Output the [X, Y] coordinate of the center of the cell containing the given text.  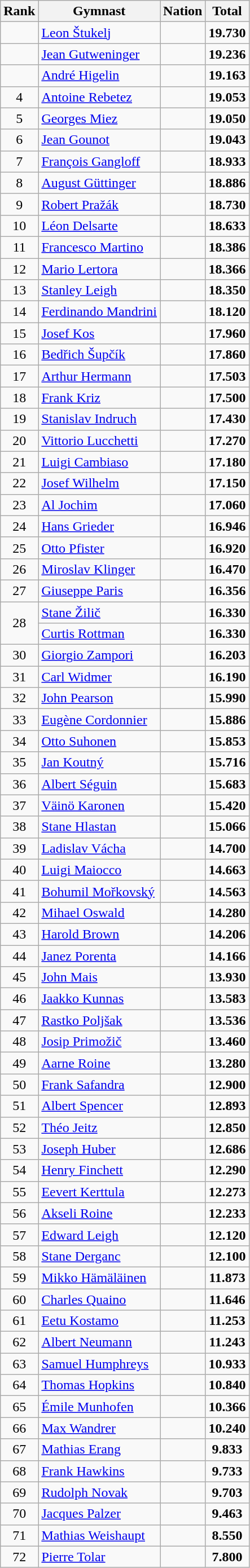
Théo Jeitz [99, 1127]
Miroslav Klinger [99, 569]
Georges Miez [99, 118]
Nation [183, 11]
12.120 [227, 1235]
7 [19, 161]
17.180 [227, 462]
72 [19, 1557]
13 [19, 290]
Aarne Roine [99, 1063]
35 [19, 763]
7.800 [227, 1557]
11.646 [227, 1299]
Jean Gutweninger [99, 54]
70 [19, 1514]
57 [19, 1235]
48 [19, 1042]
12.900 [227, 1085]
18.386 [227, 247]
52 [19, 1127]
Otto Pfister [99, 548]
16.356 [227, 591]
Giuseppe Paris [99, 591]
17.430 [227, 419]
46 [19, 999]
64 [19, 1385]
18.633 [227, 226]
55 [19, 1192]
Francesco Martino [99, 247]
11.243 [227, 1342]
6 [19, 140]
10.840 [227, 1385]
14.166 [227, 956]
Curtis Rottman [99, 634]
19.163 [227, 76]
17 [19, 376]
Mario Lertora [99, 269]
16 [19, 355]
17.150 [227, 483]
Henry Finchett [99, 1170]
August Güttinger [99, 183]
19.043 [227, 140]
69 [19, 1492]
Léon Delsarte [99, 226]
60 [19, 1299]
12.290 [227, 1170]
15.886 [227, 720]
Joseph Huber [99, 1149]
21 [19, 462]
Eetu Kostamo [99, 1321]
12.850 [227, 1127]
Albert Neumann [99, 1342]
10.933 [227, 1364]
56 [19, 1213]
9.703 [227, 1492]
12.273 [227, 1192]
Jean Gounot [99, 140]
10.366 [227, 1407]
15.066 [227, 827]
Janez Porenta [99, 956]
Vittorio Lucchetti [99, 441]
9.733 [227, 1471]
16.470 [227, 569]
11 [19, 247]
17.060 [227, 505]
Albert Séguin [99, 784]
Bohumil Mořkovský [99, 891]
13.280 [227, 1063]
Giorgio Zampori [99, 655]
18.933 [227, 161]
Stanislav Indruch [99, 419]
13.536 [227, 1020]
4 [19, 97]
Rudolph Novak [99, 1492]
61 [19, 1321]
67 [19, 1450]
Luigi Maiocco [99, 870]
26 [19, 569]
Gymnast [99, 11]
42 [19, 913]
Josef Wilhelm [99, 483]
18.120 [227, 312]
17.500 [227, 398]
15.683 [227, 784]
51 [19, 1106]
36 [19, 784]
Rank [19, 11]
38 [19, 827]
Jan Koutný [99, 763]
20 [19, 441]
14 [19, 312]
5 [19, 118]
32 [19, 698]
66 [19, 1428]
Mathias Weishaupt [99, 1535]
19.236 [227, 54]
15.990 [227, 698]
Mathias Erang [99, 1450]
Charles Quaino [99, 1299]
19.053 [227, 97]
John Mais [99, 977]
John Pearson [99, 698]
12.686 [227, 1149]
12.233 [227, 1213]
37 [19, 805]
10.240 [227, 1428]
13.460 [227, 1042]
Eevert Kerttula [99, 1192]
Arthur Hermann [99, 376]
18.366 [227, 269]
9.833 [227, 1450]
12.100 [227, 1256]
Mihael Oswald [99, 913]
Max Wandrer [99, 1428]
Thomas Hopkins [99, 1385]
14.663 [227, 870]
16.920 [227, 548]
Harold Brown [99, 934]
Stane Derganc [99, 1256]
27 [19, 591]
Frank Kriz [99, 398]
16.946 [227, 526]
62 [19, 1342]
Stane Žilič [99, 612]
15.853 [227, 741]
18.886 [227, 183]
19.050 [227, 118]
31 [19, 677]
17.270 [227, 441]
Total [227, 11]
44 [19, 956]
58 [19, 1256]
15.420 [227, 805]
17.503 [227, 376]
Jaakko Kunnas [99, 999]
18.350 [227, 290]
47 [19, 1020]
49 [19, 1063]
39 [19, 848]
Antoine Rebetez [99, 97]
14.280 [227, 913]
34 [19, 741]
Leon Štukelj [99, 33]
Émile Munhofen [99, 1407]
Bedřich Šupčík [99, 355]
9 [19, 204]
Carl Widmer [99, 677]
16.203 [227, 655]
Stanley Leigh [99, 290]
François Gangloff [99, 161]
14.700 [227, 848]
8 [19, 183]
Rastko Poljšak [99, 1020]
Al Jochim [99, 505]
30 [19, 655]
53 [19, 1149]
33 [19, 720]
Jacques Palzer [99, 1514]
11.253 [227, 1321]
18.730 [227, 204]
Frank Safandra [99, 1085]
54 [19, 1170]
Eugène Cordonnier [99, 720]
13.930 [227, 977]
Robert Pražák [99, 204]
Mikko Hämäläinen [99, 1278]
65 [19, 1407]
Edward Leigh [99, 1235]
Josef Kos [99, 333]
28 [19, 623]
19 [19, 419]
12.893 [227, 1106]
45 [19, 977]
68 [19, 1471]
25 [19, 548]
Ladislav Vácha [99, 848]
Albert Spencer [99, 1106]
10 [19, 226]
14.206 [227, 934]
24 [19, 526]
André Higelin [99, 76]
Luigi Cambiaso [99, 462]
13.583 [227, 999]
11.873 [227, 1278]
Ferdinando Mandrini [99, 312]
12 [19, 269]
19.730 [227, 33]
50 [19, 1085]
Pierre Tolar [99, 1557]
71 [19, 1535]
Väinö Karonen [99, 805]
Frank Hawkins [99, 1471]
Josip Primožič [99, 1042]
Otto Suhonen [99, 741]
16.190 [227, 677]
41 [19, 891]
17.960 [227, 333]
Akseli Roine [99, 1213]
Samuel Humphreys [99, 1364]
15.716 [227, 763]
22 [19, 483]
Stane Hlastan [99, 827]
14.563 [227, 891]
59 [19, 1278]
9.463 [227, 1514]
18 [19, 398]
63 [19, 1364]
15 [19, 333]
Hans Grieder [99, 526]
43 [19, 934]
17.860 [227, 355]
40 [19, 870]
8.550 [227, 1535]
23 [19, 505]
